Return (X, Y) of the center of cell containing provided text 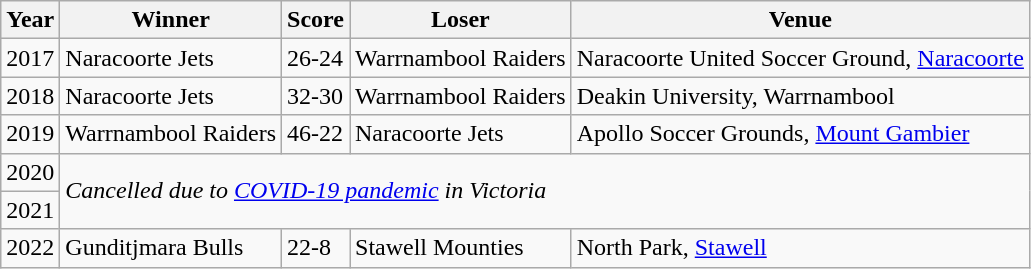
Apollo Soccer Grounds, Mount Gambier (800, 134)
26-24 (316, 58)
Cancelled due to COVID-19 pandemic in Victoria (545, 191)
Naracoorte United Soccer Ground, Naracoorte (800, 58)
Winner (171, 20)
2020 (30, 172)
Stawell Mounties (461, 248)
Year (30, 20)
2019 (30, 134)
North Park, Stawell (800, 248)
2021 (30, 210)
22-8 (316, 248)
Venue (800, 20)
2017 (30, 58)
46-22 (316, 134)
Score (316, 20)
Loser (461, 20)
Gunditjmara Bulls (171, 248)
Deakin University, Warrnambool (800, 96)
2018 (30, 96)
32-30 (316, 96)
2022 (30, 248)
